From the cell containing the given text, extract its center point as [X, Y] coordinate. 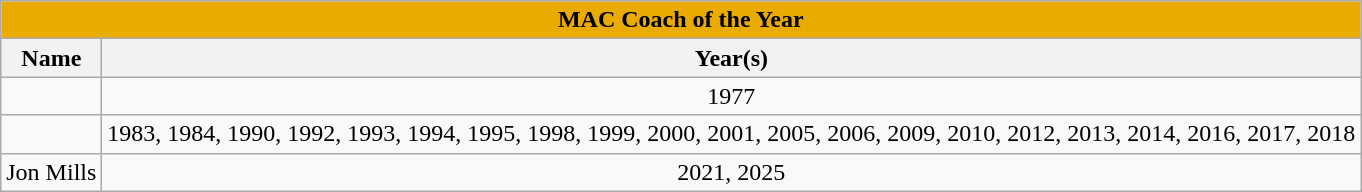
2021, 2025 [732, 172]
1983, 1984, 1990, 1992, 1993, 1994, 1995, 1998, 1999, 2000, 2001, 2005, 2006, 2009, 2010, 2012, 2013, 2014, 2016, 2017, 2018 [732, 134]
MAC Coach of the Year [681, 20]
1977 [732, 96]
Year(s) [732, 58]
Name [52, 58]
Jon Mills [52, 172]
